Provide the (x, y) coordinate of the cell's center where the given text is located.  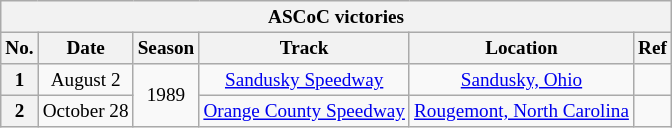
1 (20, 80)
ASCoC victories (336, 17)
Location (521, 48)
Season (166, 48)
2 (20, 111)
Date (86, 48)
August 2 (86, 80)
October 28 (86, 111)
Sandusky, Ohio (521, 80)
No. (20, 48)
Rougemont, North Carolina (521, 111)
Ref (652, 48)
1989 (166, 96)
Track (304, 48)
Orange County Speedway (304, 111)
Sandusky Speedway (304, 80)
